Return the [x, y] coordinate for the center point of the cell that contains the specified text.  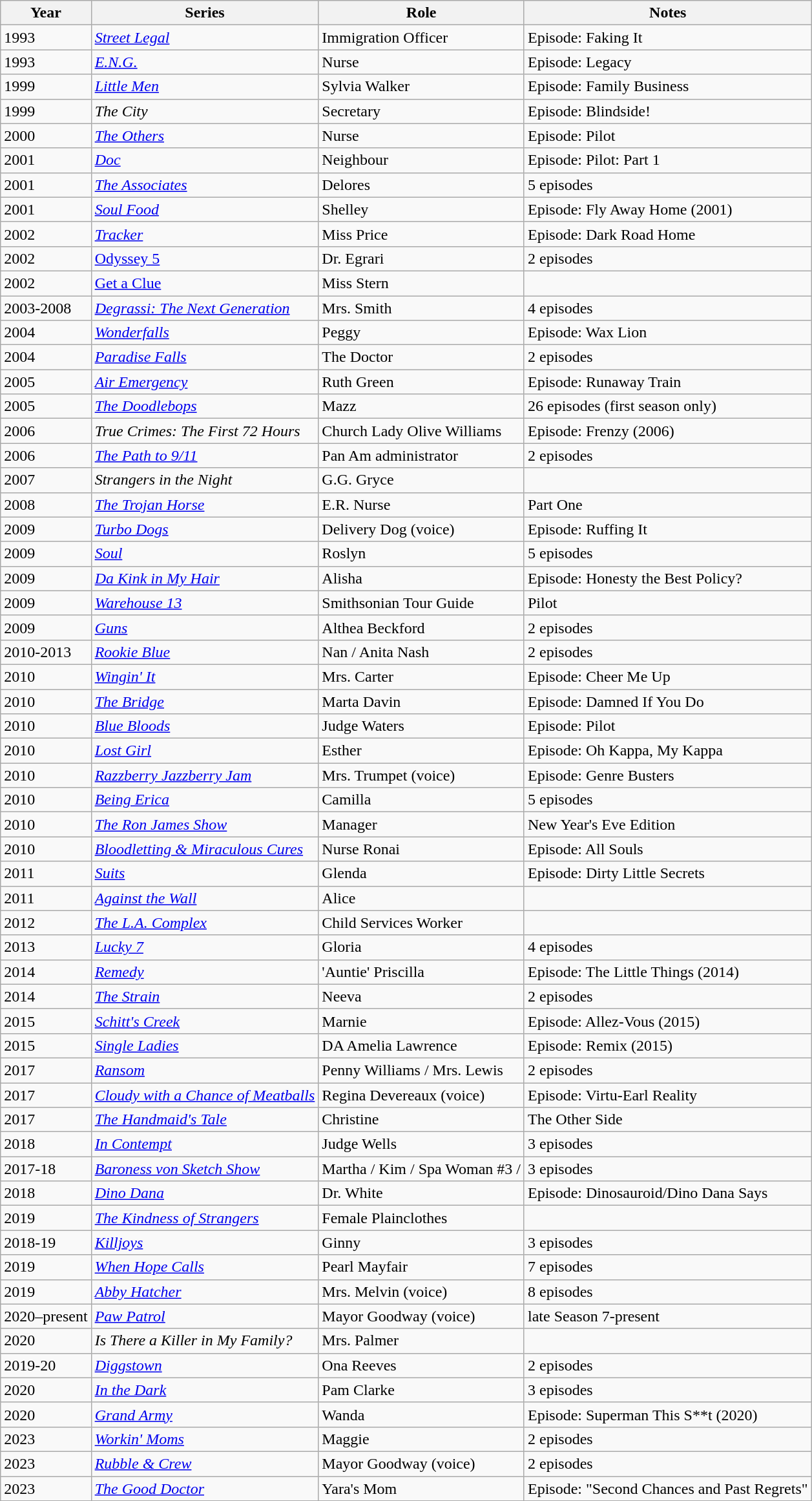
Church Lady Olive Williams [421, 431]
Episode: The Little Things (2014) [668, 972]
Da Kink in My Hair [205, 578]
Episode: Blindside! [668, 111]
Episode: Faking It [668, 37]
Episode: Frenzy (2006) [668, 431]
Shelley [421, 209]
Killjoys [205, 1243]
Warehouse 13 [205, 603]
Is There a Killer in My Family? [205, 1341]
Gloria [421, 947]
Series [205, 13]
Episode: Superman This S**t (2020) [668, 1414]
The Doctor [421, 357]
Blue Bloods [205, 726]
Wanda [421, 1414]
Esther [421, 751]
Year [46, 13]
Remedy [205, 972]
When Hope Calls [205, 1267]
Wingin' It [205, 677]
Nurse Ronai [421, 849]
Episode: Pilot: Part 1 [668, 160]
26 episodes (first season only) [668, 406]
Soul Food [205, 209]
Workin' Moms [205, 1439]
Ruth Green [421, 382]
2019-20 [46, 1365]
Episode: Fly Away Home (2001) [668, 209]
Paw Patrol [205, 1316]
Smithsonian Tour Guide [421, 603]
2007 [46, 480]
Doc [205, 160]
2000 [46, 136]
Baroness von Sketch Show [205, 1169]
True Crimes: The First 72 Hours [205, 431]
Single Ladies [205, 1045]
Maggie [421, 1439]
Manager [421, 824]
Yara's Mom [421, 1488]
The City [205, 111]
Ransom [205, 1070]
Episode: All Souls [668, 849]
Delivery Dog (voice) [421, 529]
Strangers in the Night [205, 480]
Mrs. Trumpet (voice) [421, 775]
Being Erica [205, 800]
Cloudy with a Chance of Meatballs [205, 1095]
Grand Army [205, 1414]
Episode: Legacy [668, 62]
Rubble & Crew [205, 1464]
Episode: Ruffing It [668, 529]
Ginny [421, 1243]
Rookie Blue [205, 652]
Episode: Genre Busters [668, 775]
Judge Wells [421, 1144]
Mrs. Melvin (voice) [421, 1292]
Mrs. Palmer [421, 1341]
2013 [46, 947]
2003-2008 [46, 308]
The Kindness of Strangers [205, 1218]
Pearl Mayfair [421, 1267]
Tracker [205, 234]
Wonderfalls [205, 333]
Episode: Oh Kappa, My Kappa [668, 751]
Secretary [421, 111]
Immigration Officer [421, 37]
Peggy [421, 333]
Mrs. Smith [421, 308]
Pam Clarke [421, 1390]
'Auntie' Priscilla [421, 972]
Neeva [421, 996]
Razzberry Jazzberry Jam [205, 775]
Episode: Family Business [668, 87]
The Ron James Show [205, 824]
The Handmaid's Tale [205, 1120]
Glenda [421, 874]
2012 [46, 923]
Judge Waters [421, 726]
Episode: "Second Chances and Past Regrets" [668, 1488]
Bloodletting & Miraculous Cures [205, 849]
The Bridge [205, 701]
2010-2013 [46, 652]
DA Amelia Lawrence [421, 1045]
Degrassi: The Next Generation [205, 308]
Episode: Allez-Vous (2015) [668, 1021]
The Strain [205, 996]
E.R. Nurse [421, 505]
Althea Beckford [421, 627]
Episode: Dinosauroid/Dino Dana Says [668, 1193]
Mrs. Carter [421, 677]
Alisha [421, 578]
Episode: Cheer Me Up [668, 677]
Guns [205, 627]
Miss Stern [421, 283]
Episode: Runaway Train [668, 382]
In Contempt [205, 1144]
Episode: Dirty Little Secrets [668, 874]
Female Plainclothes [421, 1218]
Odyssey 5 [205, 258]
Little Men [205, 87]
Ona Reeves [421, 1365]
The L.A. Complex [205, 923]
Miss Price [421, 234]
Lucky 7 [205, 947]
7 episodes [668, 1267]
Camilla [421, 800]
late Season 7-present [668, 1316]
Neighbour [421, 160]
The Trojan Horse [205, 505]
Mazz [421, 406]
Role [421, 13]
2008 [46, 505]
Against the Wall [205, 898]
The Doodlebops [205, 406]
The Path to 9/11 [205, 456]
Episode: Dark Road Home [668, 234]
2017-18 [46, 1169]
Part One [668, 505]
Episode: Remix (2015) [668, 1045]
8 episodes [668, 1292]
The Other Side [668, 1120]
The Associates [205, 185]
Air Emergency [205, 382]
Suits [205, 874]
Episode: Wax Lion [668, 333]
Child Services Worker [421, 923]
Christine [421, 1120]
In the Dark [205, 1390]
Martha / Kim / Spa Woman #3 / [421, 1169]
E.N.G. [205, 62]
New Year's Eve Edition [668, 824]
The Others [205, 136]
Marta Davin [421, 701]
Dino Dana [205, 1193]
The Good Doctor [205, 1488]
Get a Clue [205, 283]
Schitt's Creek [205, 1021]
Dr. Egrari [421, 258]
Roslyn [421, 554]
Lost Girl [205, 751]
Delores [421, 185]
G.G. Gryce [421, 480]
Episode: Honesty the Best Policy? [668, 578]
Notes [668, 13]
Penny Williams / Mrs. Lewis [421, 1070]
Street Legal [205, 37]
Diggstown [205, 1365]
Abby Hatcher [205, 1292]
Alice [421, 898]
2020–present [46, 1316]
2018-19 [46, 1243]
Soul [205, 554]
Paradise Falls [205, 357]
Dr. White [421, 1193]
Marnie [421, 1021]
Nan / Anita Nash [421, 652]
Pan Am administrator [421, 456]
Episode: Virtu-Earl Reality [668, 1095]
Turbo Dogs [205, 529]
Pilot [668, 603]
Regina Devereaux (voice) [421, 1095]
Sylvia Walker [421, 87]
Episode: Damned If You Do [668, 701]
